Extract the [x, y] coordinate from the center of the cell holding the provided text.  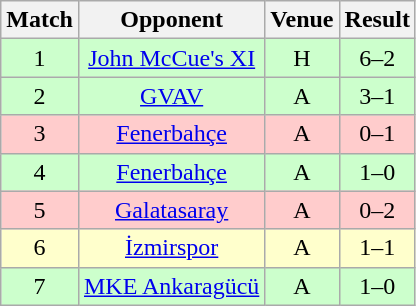
4 [40, 172]
5 [40, 210]
John McCue's XI [171, 58]
6 [40, 248]
H [302, 58]
Result [377, 20]
MKE Ankaragücü [171, 286]
Match [40, 20]
Opponent [171, 20]
Venue [302, 20]
0–1 [377, 134]
İzmirspor [171, 248]
2 [40, 96]
Galatasaray [171, 210]
3–1 [377, 96]
1 [40, 58]
0–2 [377, 210]
7 [40, 286]
6–2 [377, 58]
1–1 [377, 248]
3 [40, 134]
GVAV [171, 96]
